Capture the cell that displays the provided text and extract its [x, y] central coordinate. 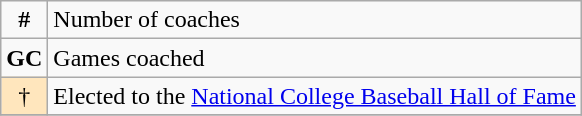
Number of coaches [315, 20]
# [24, 20]
Elected to the National College Baseball Hall of Fame [315, 96]
GC [24, 58]
† [24, 96]
Games coached [315, 58]
